Extract the [x, y] coordinate from the center of the cell holding the provided text.  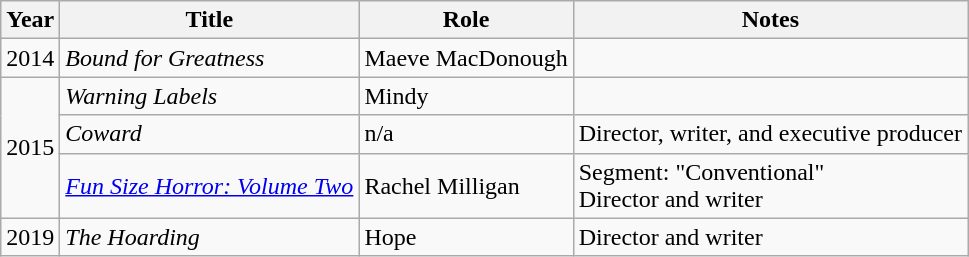
Maeve MacDonough [466, 58]
Fun Size Horror: Volume Two [210, 186]
Mindy [466, 96]
Hope [466, 237]
Rachel Milligan [466, 186]
Director, writer, and executive producer [770, 134]
Coward [210, 134]
Title [210, 20]
2014 [30, 58]
Segment: "Conventional"Director and writer [770, 186]
n/a [466, 134]
2019 [30, 237]
Warning Labels [210, 96]
Notes [770, 20]
The Hoarding [210, 237]
Director and writer [770, 237]
Role [466, 20]
2015 [30, 148]
Year [30, 20]
Bound for Greatness [210, 58]
